Provide the (X, Y) coordinate of the cell's center where the given text is located.  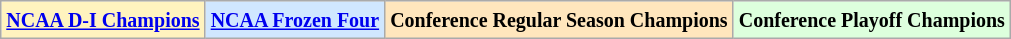
Conference Playoff Champions (872, 20)
Conference Regular Season Champions (560, 20)
NCAA D-I Champions (103, 20)
NCAA Frozen Four (295, 20)
